Identify which cell holds the provided text, then report its (x, y) central coordinate. 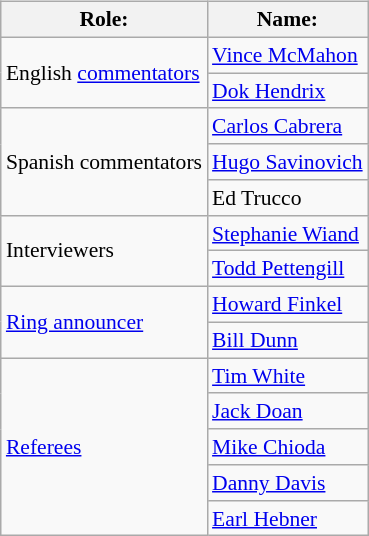
Bill Dunn (288, 340)
Danny Davis (288, 483)
English commentators (104, 72)
Stephanie Wiand (288, 233)
Interviewers (104, 250)
Mike Chioda (288, 447)
Tim White (288, 376)
Spanish commentators (104, 162)
Earl Hebner (288, 518)
Howard Finkel (288, 305)
Ed Trucco (288, 198)
Ring announcer (104, 322)
Vince McMahon (288, 55)
Referees (104, 447)
Role: (104, 20)
Jack Doan (288, 411)
Dok Hendrix (288, 91)
Carlos Cabrera (288, 126)
Hugo Savinovich (288, 162)
Todd Pettengill (288, 269)
Name: (288, 20)
